Output the (X, Y) coordinate of the center of the cell containing the given text.  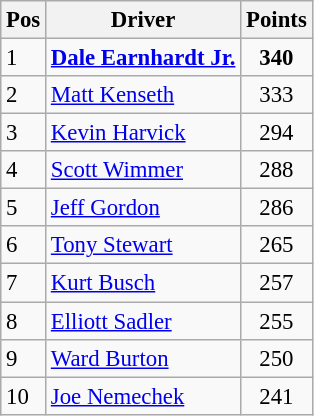
Ward Burton (144, 358)
Joe Nemechek (144, 396)
Points (276, 20)
Matt Kenseth (144, 95)
Driver (144, 20)
Kevin Harvick (144, 133)
257 (276, 283)
Elliott Sadler (144, 321)
1 (24, 58)
8 (24, 321)
265 (276, 245)
7 (24, 283)
Pos (24, 20)
Dale Earnhardt Jr. (144, 58)
255 (276, 321)
Jeff Gordon (144, 208)
10 (24, 396)
Tony Stewart (144, 245)
241 (276, 396)
9 (24, 358)
6 (24, 245)
Kurt Busch (144, 283)
Scott Wimmer (144, 170)
2 (24, 95)
288 (276, 170)
4 (24, 170)
340 (276, 58)
250 (276, 358)
3 (24, 133)
286 (276, 208)
294 (276, 133)
333 (276, 95)
5 (24, 208)
